Capture the cell that displays the provided text and extract its [x, y] central coordinate. 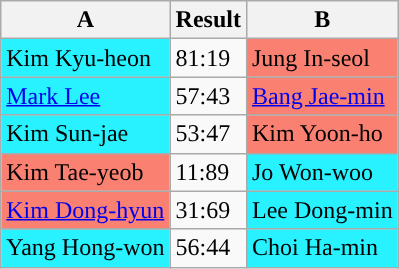
53:47 [208, 134]
Lee Dong-min [322, 210]
Choi Ha-min [322, 248]
Kim Tae-yeob [86, 172]
57:43 [208, 96]
Kim Kyu-heon [86, 58]
Kim Dong-hyun [86, 210]
56:44 [208, 248]
Jung In-seol [322, 58]
Result [208, 20]
81:19 [208, 58]
Kim Sun-jae [86, 134]
31:69 [208, 210]
Bang Jae-min [322, 96]
B [322, 20]
Jo Won-woo [322, 172]
11:89 [208, 172]
A [86, 20]
Mark Lee [86, 96]
Yang Hong-won [86, 248]
Kim Yoon-ho [322, 134]
